Capture the cell that displays the provided text and extract its (X, Y) central coordinate. 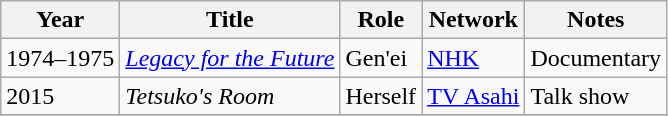
Gen'ei (381, 58)
1974–1975 (60, 58)
2015 (60, 96)
TV Asahi (474, 96)
Talk show (596, 96)
Notes (596, 20)
Year (60, 20)
NHK (474, 58)
Legacy for the Future (230, 58)
Tetsuko's Room (230, 96)
Documentary (596, 58)
Herself (381, 96)
Title (230, 20)
Network (474, 20)
Role (381, 20)
